For the text-containing cell, return its midpoint in (x, y) coordinate format. 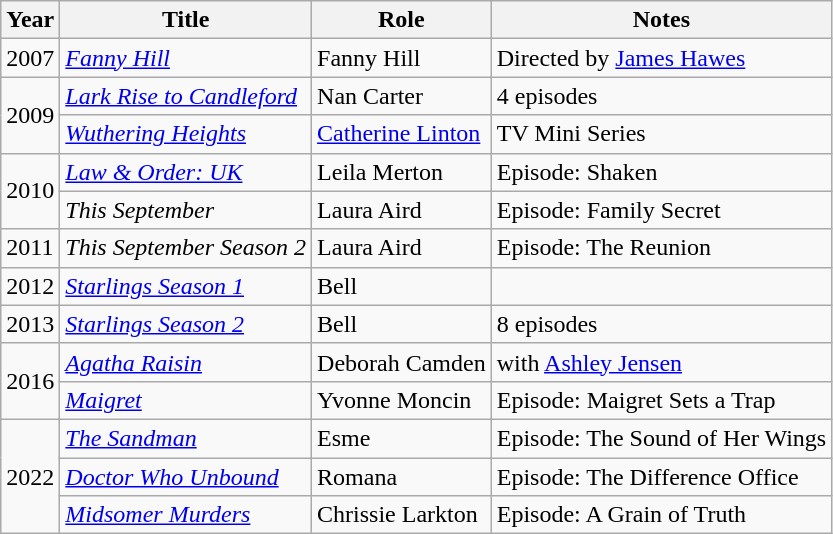
with Ashley Jensen (662, 362)
2009 (30, 115)
Title (186, 20)
2011 (30, 248)
2013 (30, 324)
Maigret (186, 400)
Episode: The Sound of Her Wings (662, 438)
Esme (402, 438)
Wuthering Heights (186, 134)
2022 (30, 476)
Midsomer Murders (186, 515)
Agatha Raisin (186, 362)
Starlings Season 2 (186, 324)
The Sandman (186, 438)
2012 (30, 286)
Episode: The Reunion (662, 248)
8 episodes (662, 324)
Episode: Family Secret (662, 210)
4 episodes (662, 96)
Law & Order: UK (186, 172)
This September (186, 210)
Doctor Who Unbound (186, 477)
Episode: The Difference Office (662, 477)
2007 (30, 58)
Year (30, 20)
Catherine Linton (402, 134)
Role (402, 20)
Starlings Season 1 (186, 286)
Notes (662, 20)
Directed by James Hawes (662, 58)
2010 (30, 191)
2016 (30, 381)
Episode: Shaken (662, 172)
TV Mini Series (662, 134)
Romana (402, 477)
Lark Rise to Candleford (186, 96)
This September Season 2 (186, 248)
Episode: Maigret Sets a Trap (662, 400)
Deborah Camden (402, 362)
Nan Carter (402, 96)
Yvonne Moncin (402, 400)
Chrissie Larkton (402, 515)
Episode: A Grain of Truth (662, 515)
Leila Merton (402, 172)
